From the cell containing the given text, extract its center point as (x, y) coordinate. 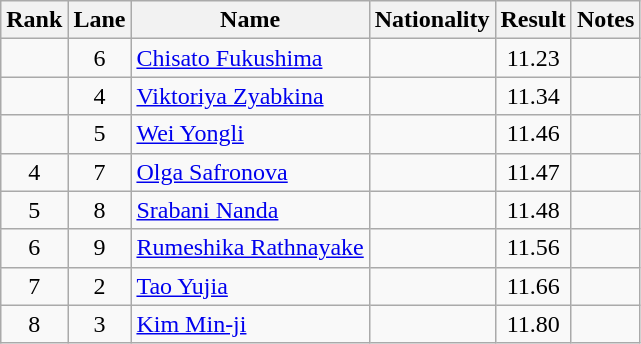
Lane (100, 20)
3 (100, 324)
Wei Yongli (250, 134)
11.46 (533, 134)
Srabani Nanda (250, 210)
Nationality (432, 20)
Rumeshika Rathnayake (250, 248)
9 (100, 248)
Olga Safronova (250, 172)
11.47 (533, 172)
Rank (34, 20)
Result (533, 20)
Chisato Fukushima (250, 58)
11.80 (533, 324)
11.23 (533, 58)
11.48 (533, 210)
Kim Min-ji (250, 324)
11.34 (533, 96)
2 (100, 286)
11.66 (533, 286)
Name (250, 20)
Viktoriya Zyabkina (250, 96)
Tao Yujia (250, 286)
Notes (605, 20)
11.56 (533, 248)
